Detect which cell encompasses the target text, then output its [X, Y] center coordinate. 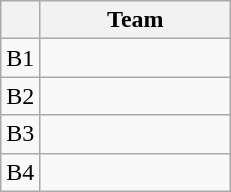
Team [136, 20]
B3 [20, 134]
B2 [20, 96]
B4 [20, 172]
B1 [20, 58]
